Locate the cell with the specified text and output its (x, y) center coordinate. 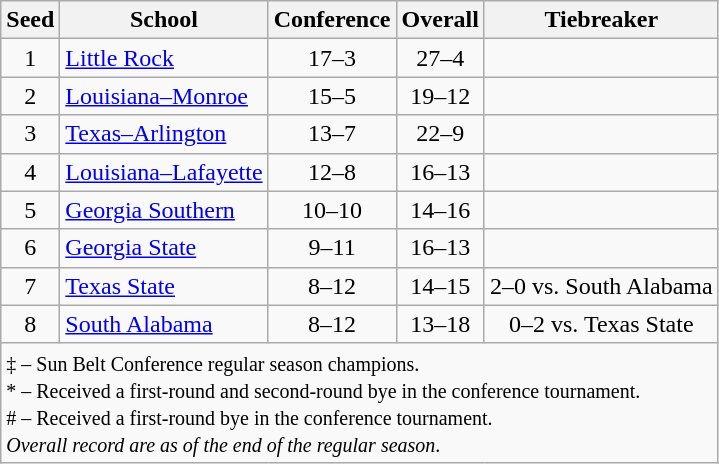
1 (30, 58)
5 (30, 210)
19–12 (440, 96)
South Alabama (164, 324)
2–0 vs. South Alabama (601, 286)
22–9 (440, 134)
13–7 (332, 134)
2 (30, 96)
14–15 (440, 286)
13–18 (440, 324)
4 (30, 172)
School (164, 20)
14–16 (440, 210)
Louisiana–Lafayette (164, 172)
Overall (440, 20)
27–4 (440, 58)
Texas–Arlington (164, 134)
Georgia Southern (164, 210)
15–5 (332, 96)
Seed (30, 20)
Georgia State (164, 248)
Conference (332, 20)
6 (30, 248)
3 (30, 134)
8 (30, 324)
12–8 (332, 172)
7 (30, 286)
10–10 (332, 210)
17–3 (332, 58)
Tiebreaker (601, 20)
0–2 vs. Texas State (601, 324)
Texas State (164, 286)
9–11 (332, 248)
Louisiana–Monroe (164, 96)
Little Rock (164, 58)
